Locate the cell with the specified text and output its [X, Y] center coordinate. 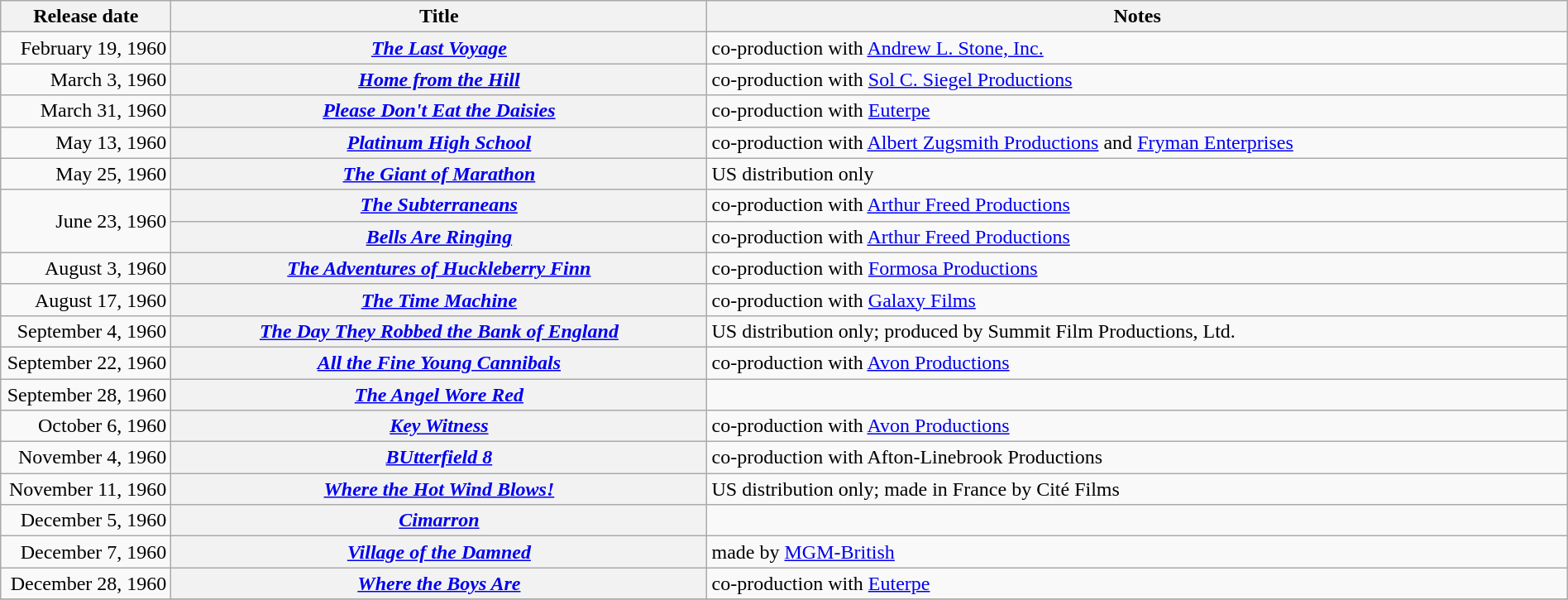
August 3, 1960 [86, 268]
November 11, 1960 [86, 489]
US distribution only [1137, 174]
November 4, 1960 [86, 458]
co-production with Formosa Productions [1137, 268]
Release date [86, 17]
Key Witness [439, 426]
The Day They Robbed the Bank of England [439, 331]
Platinum High School [439, 142]
September 28, 1960 [86, 395]
May 13, 1960 [86, 142]
BUtterfield 8 [439, 458]
US distribution only; produced by Summit Film Productions, Ltd. [1137, 331]
August 17, 1960 [86, 300]
Cimarron [439, 521]
The Time Machine [439, 300]
The Subterraneans [439, 205]
Where the Hot Wind Blows! [439, 489]
Home from the Hill [439, 79]
October 6, 1960 [86, 426]
May 25, 1960 [86, 174]
March 3, 1960 [86, 79]
co-production with Afton-Linebrook Productions [1137, 458]
US distribution only; made in France by Cité Films [1137, 489]
All the Fine Young Cannibals [439, 362]
The Giant of Marathon [439, 174]
co-production with Galaxy Films [1137, 300]
Title [439, 17]
The Adventures of Huckleberry Finn [439, 268]
made by MGM-British [1137, 552]
Where the Boys Are [439, 583]
December 7, 1960 [86, 552]
co-production with Albert Zugsmith Productions and Fryman Enterprises [1137, 142]
March 31, 1960 [86, 111]
December 28, 1960 [86, 583]
Bells Are Ringing [439, 237]
February 19, 1960 [86, 48]
September 4, 1960 [86, 331]
September 22, 1960 [86, 362]
Notes [1137, 17]
co-production with Sol C. Siegel Productions [1137, 79]
Please Don't Eat the Daisies [439, 111]
co-production with Andrew L. Stone, Inc. [1137, 48]
December 5, 1960 [86, 521]
The Angel Wore Red [439, 395]
Village of the Damned [439, 552]
The Last Voyage [439, 48]
June 23, 1960 [86, 221]
